Determine the (X, Y) coordinate at the center of the cell enclosing the given text.  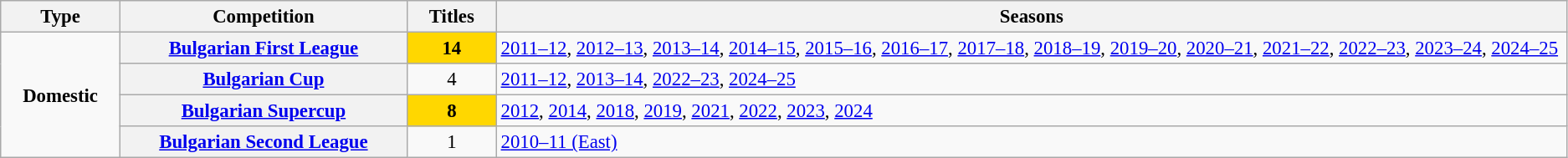
Domestic (60, 95)
2010–11 (East) (1031, 142)
2011–12, 2012–13, 2013–14, 2014–15, 2015–16, 2016–17, 2017–18, 2018–19, 2019–20, 2020–21, 2021–22, 2022–23, 2023–24, 2024–25 (1031, 48)
2011–12, 2013–14, 2022–23, 2024–25 (1031, 79)
Bulgarian Supercup (263, 111)
1 (452, 142)
Bulgarian Cup (263, 79)
2012, 2014, 2018, 2019, 2021, 2022, 2023, 2024 (1031, 111)
4 (452, 79)
Titles (452, 17)
8 (452, 111)
Bulgarian Second League (263, 142)
Bulgarian First League (263, 48)
Seasons (1031, 17)
Type (60, 17)
Competition (263, 17)
14 (452, 48)
